Find where the given text appears and provide that cell's center as (x, y) coordinate. 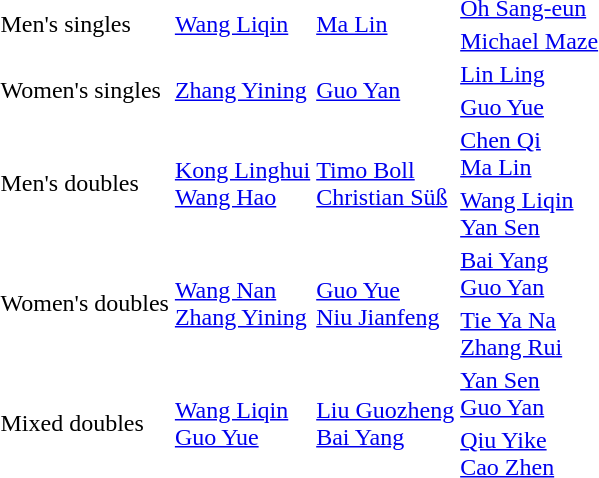
Timo Boll Christian Süß (386, 184)
Wang Nan Zhang Yining (242, 304)
Guo Yan (386, 90)
Zhang Yining (242, 90)
Guo Yue Niu Jianfeng (386, 304)
Kong Linghui Wang Hao (242, 184)
